Capture the cell that displays the provided text and extract its [X, Y] central coordinate. 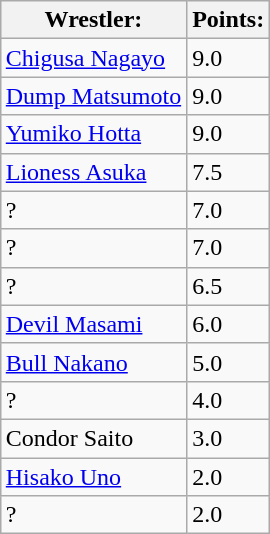
5.0 [228, 362]
6.0 [228, 324]
Points: [228, 20]
Yumiko Hotta [93, 134]
Chigusa Nagayo [93, 58]
4.0 [228, 400]
3.0 [228, 438]
Lioness Asuka [93, 172]
7.5 [228, 172]
Bull Nakano [93, 362]
Wrestler: [93, 20]
Hisako Uno [93, 477]
Devil Masami [93, 324]
Condor Saito [93, 438]
6.5 [228, 286]
Dump Matsumoto [93, 96]
